Detect which cell encompasses the target text, then output its (X, Y) center coordinate. 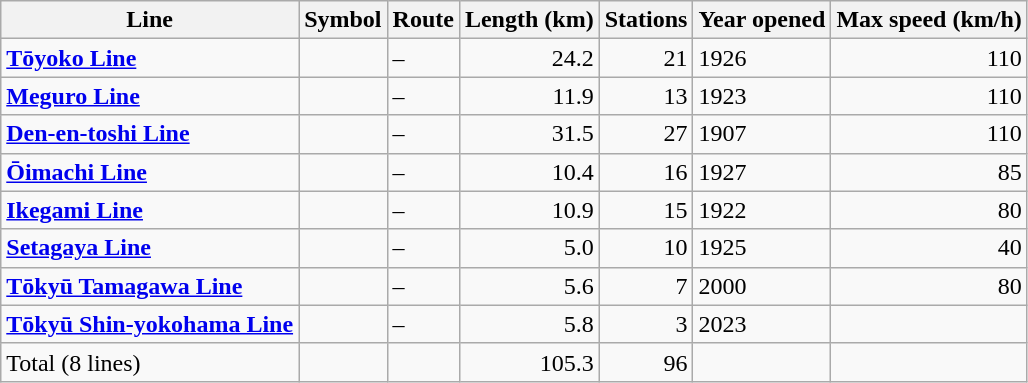
7 (646, 286)
Length (km) (529, 20)
11.9 (529, 96)
5.8 (529, 324)
31.5 (529, 134)
Den-en-toshi Line (150, 134)
Year opened (762, 20)
Line (150, 20)
3 (646, 324)
1907 (762, 134)
10.9 (529, 210)
Ōimachi Line (150, 172)
2000 (762, 286)
1926 (762, 58)
5.6 (529, 286)
5.0 (529, 248)
Tōkyū Tamagawa Line (150, 286)
1927 (762, 172)
Stations (646, 20)
1923 (762, 96)
13 (646, 96)
96 (646, 362)
Ikegami Line (150, 210)
2023 (762, 324)
Route (423, 20)
21 (646, 58)
1922 (762, 210)
105.3 (529, 362)
Setagaya Line (150, 248)
Meguro Line (150, 96)
85 (929, 172)
Total (8 lines) (150, 362)
24.2 (529, 58)
Symbol (343, 20)
10.4 (529, 172)
40 (929, 248)
15 (646, 210)
27 (646, 134)
10 (646, 248)
Max speed (km/h) (929, 20)
Tōkyū Shin-yokohama Line (150, 324)
1925 (762, 248)
Tōyoko Line (150, 58)
16 (646, 172)
